Scan for the cell matching the given text and deliver its (X, Y) coordinate at center. 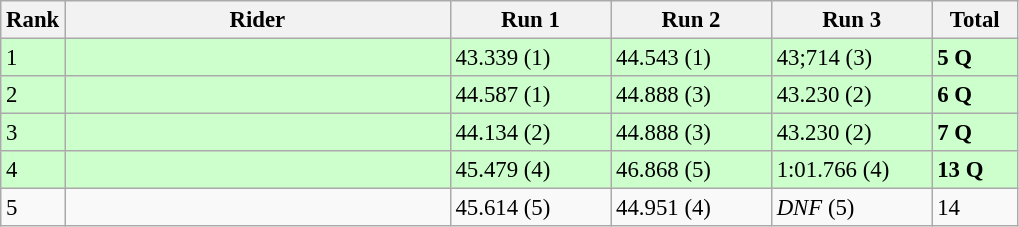
44.543 (1) (692, 58)
43;714 (3) (852, 58)
44.951 (4) (692, 208)
4 (33, 170)
2 (33, 95)
44.587 (1) (530, 95)
45.479 (4) (530, 170)
13 Q (975, 170)
43.339 (1) (530, 58)
3 (33, 133)
7 Q (975, 133)
46.868 (5) (692, 170)
Run 1 (530, 20)
Rider (258, 20)
DNF (5) (852, 208)
1 (33, 58)
Rank (33, 20)
5 (33, 208)
6 Q (975, 95)
Run 2 (692, 20)
1:01.766 (4) (852, 170)
Run 3 (852, 20)
5 Q (975, 58)
Total (975, 20)
14 (975, 208)
44.134 (2) (530, 133)
45.614 (5) (530, 208)
